Scan for the cell matching the given text and deliver its (X, Y) coordinate at center. 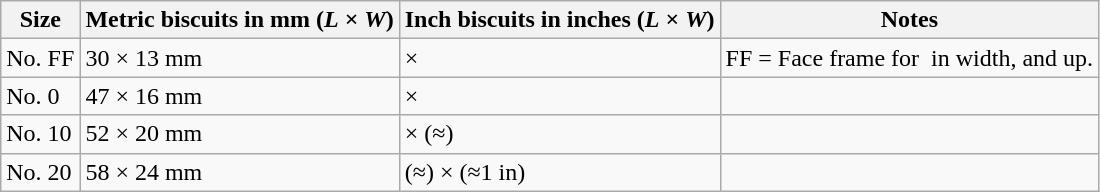
30 × 13 mm (240, 58)
Metric biscuits in mm (L × W) (240, 20)
FF = Face frame for in width, and up. (910, 58)
47 × 16 mm (240, 96)
No. FF (40, 58)
58 × 24 mm (240, 172)
× (≈) (560, 134)
Size (40, 20)
No. 20 (40, 172)
Notes (910, 20)
Inch biscuits in inches (L × W) (560, 20)
No. 0 (40, 96)
No. 10 (40, 134)
(≈) × (≈1 in) (560, 172)
52 × 20 mm (240, 134)
